Output the (X, Y) coordinate of the center of the cell containing the given text.  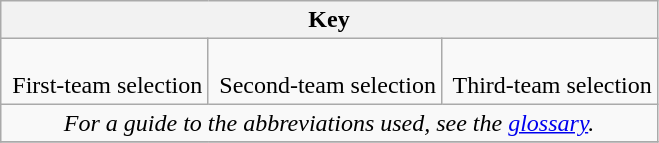
Third-team selection (549, 72)
Second-team selection (325, 72)
First-team selection (104, 72)
For a guide to the abbreviations used, see the glossary. (330, 123)
Key (330, 20)
